Return the [x, y] coordinate for the center point of the cell that contains the specified text.  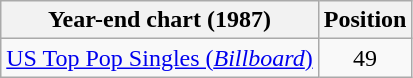
Year-end chart (1987) [160, 20]
US Top Pop Singles (Billboard) [160, 58]
49 [365, 58]
Position [365, 20]
